For the text-containing cell, return its midpoint in (X, Y) coordinate format. 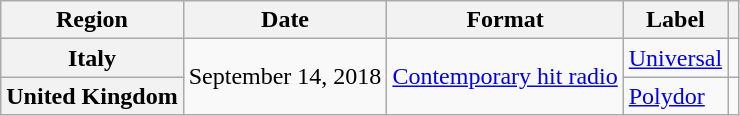
Label (675, 20)
Italy (92, 58)
Contemporary hit radio (505, 77)
September 14, 2018 (285, 77)
Universal (675, 58)
Date (285, 20)
Format (505, 20)
Polydor (675, 96)
Region (92, 20)
United Kingdom (92, 96)
